Locate the cell with the specified text and output its (x, y) center coordinate. 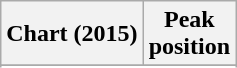
Chart (2015) (72, 34)
Peak position (189, 34)
